For the text-containing cell, return its midpoint in [X, Y] coordinate format. 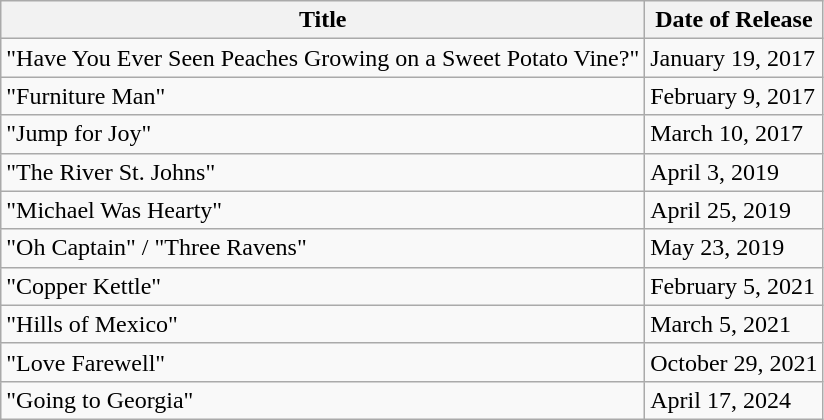
February 9, 2017 [734, 96]
"Love Farewell" [323, 362]
April 25, 2019 [734, 210]
January 19, 2017 [734, 58]
October 29, 2021 [734, 362]
March 5, 2021 [734, 324]
March 10, 2017 [734, 134]
"The River St. Johns" [323, 172]
"Hills of Mexico" [323, 324]
February 5, 2021 [734, 286]
May 23, 2019 [734, 248]
"Have You Ever Seen Peaches Growing on a Sweet Potato Vine?" [323, 58]
"Furniture Man" [323, 96]
"Going to Georgia" [323, 400]
"Oh Captain" / "Three Ravens" [323, 248]
"Michael Was Hearty" [323, 210]
April 3, 2019 [734, 172]
"Copper Kettle" [323, 286]
Date of Release [734, 20]
April 17, 2024 [734, 400]
"Jump for Joy" [323, 134]
Title [323, 20]
